Return the [X, Y] coordinate for the center point of the cell that contains the specified text.  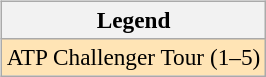
ATP Challenger Tour (1–5) [133, 57]
Legend [133, 20]
